Extract the [x, y] coordinate from the center of the cell holding the provided text.  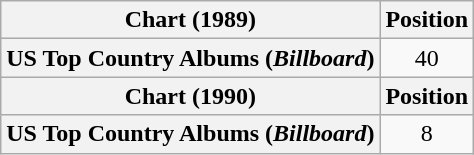
8 [427, 134]
Chart (1990) [190, 96]
Chart (1989) [190, 20]
40 [427, 58]
